Determine the [X, Y] coordinate at the center of the cell enclosing the given text.  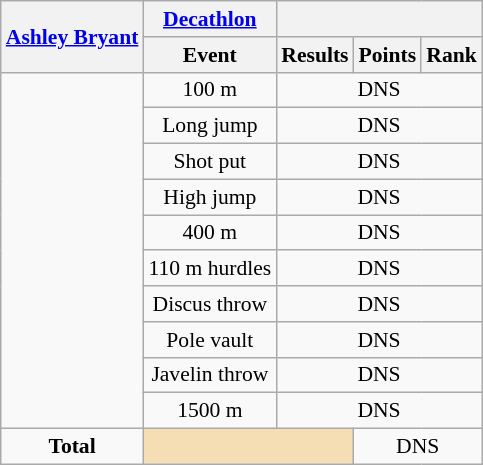
110 m hurdles [210, 269]
Shot put [210, 162]
Pole vault [210, 340]
Ashley Bryant [72, 36]
Points [388, 55]
Decathlon [210, 19]
Event [210, 55]
1500 m [210, 411]
400 m [210, 233]
Rank [452, 55]
High jump [210, 197]
Results [314, 55]
Long jump [210, 126]
Javelin throw [210, 375]
Total [72, 447]
Discus throw [210, 304]
100 m [210, 90]
